Output the [X, Y] coordinate of the center of the cell containing the given text.  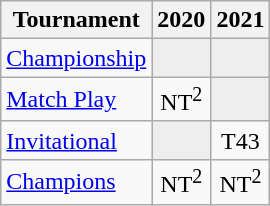
Championship [76, 58]
T43 [240, 140]
Match Play [76, 100]
2020 [182, 20]
Invitational [76, 140]
Champions [76, 182]
2021 [240, 20]
Tournament [76, 20]
